Capture the cell that displays the provided text and extract its (X, Y) central coordinate. 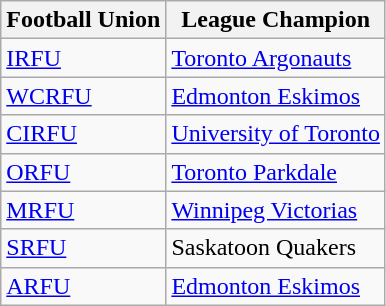
ORFU (84, 172)
Toronto Parkdale (276, 172)
Winnipeg Victorias (276, 210)
MRFU (84, 210)
League Champion (276, 20)
ARFU (84, 286)
Football Union (84, 20)
Saskatoon Quakers (276, 248)
SRFU (84, 248)
IRFU (84, 58)
WCRFU (84, 96)
Toronto Argonauts (276, 58)
University of Toronto (276, 134)
CIRFU (84, 134)
